Search for the cell housing the specified text and yield its [x, y] center coordinate. 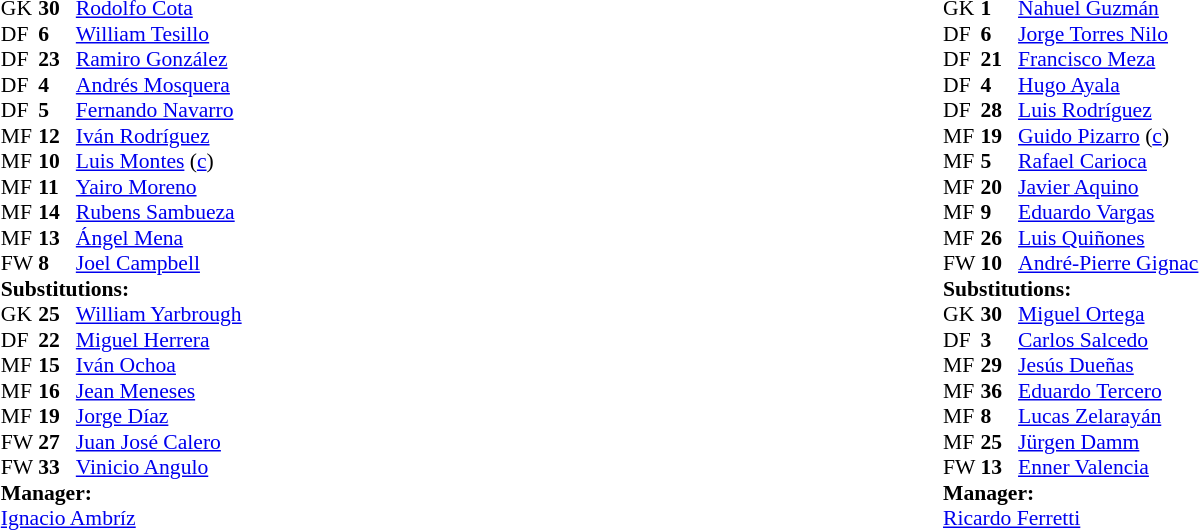
Rubens Sambueza [159, 213]
Jorge Díaz [159, 417]
William Yarbrough [159, 315]
Francisco Meza [1108, 59]
33 [57, 467]
12 [57, 136]
Iván Rodríguez [159, 136]
Eduardo Vargas [1108, 213]
21 [1000, 59]
Lucas Zelarayán [1108, 417]
Luis Quiñones [1108, 238]
Luis Montes (c) [159, 161]
Luis Rodríguez [1108, 111]
Hugo Ayala [1108, 85]
14 [57, 213]
Guido Pizarro (c) [1108, 136]
Fernando Navarro [159, 111]
27 [57, 442]
Juan José Calero [159, 442]
3 [1000, 340]
36 [1000, 391]
26 [1000, 238]
Jean Meneses [159, 391]
Miguel Ortega [1108, 315]
Andrés Mosquera [159, 85]
Jürgen Damm [1108, 442]
Carlos Salcedo [1108, 340]
Yairo Moreno [159, 187]
Ángel Mena [159, 238]
William Tesillo [159, 34]
Miguel Herrera [159, 340]
Enner Valencia [1108, 467]
André-Pierre Gignac [1108, 263]
Jesús Dueñas [1108, 365]
Jorge Torres Nilo [1108, 34]
Vinicio Angulo [159, 467]
Joel Campbell [159, 263]
22 [57, 340]
Ramiro González [159, 59]
20 [1000, 187]
Rafael Carioca [1108, 161]
15 [57, 365]
23 [57, 59]
Eduardo Tercero [1108, 391]
11 [57, 187]
29 [1000, 365]
28 [1000, 111]
16 [57, 391]
Javier Aquino [1108, 187]
30 [1000, 315]
Iván Ochoa [159, 365]
9 [1000, 213]
